For the text-containing cell, return its midpoint in (x, y) coordinate format. 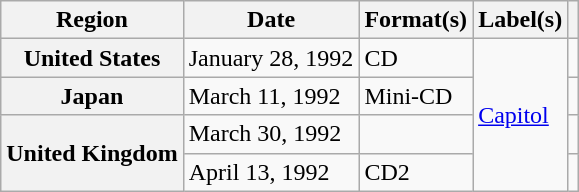
Format(s) (416, 20)
March 30, 1992 (271, 134)
Date (271, 20)
Capitol (520, 115)
Japan (92, 96)
CD (416, 58)
April 13, 1992 (271, 172)
Label(s) (520, 20)
March 11, 1992 (271, 96)
Region (92, 20)
January 28, 1992 (271, 58)
United Kingdom (92, 153)
United States (92, 58)
Mini-CD (416, 96)
CD2 (416, 172)
